Identify which cell holds the provided text, then report its (x, y) central coordinate. 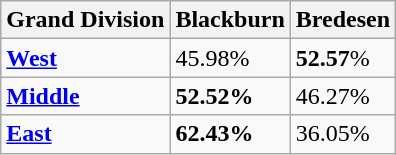
Grand Division (86, 20)
West (86, 58)
Middle (86, 96)
36.05% (342, 134)
46.27% (342, 96)
East (86, 134)
52.52% (230, 96)
52.57% (342, 58)
Blackburn (230, 20)
Bredesen (342, 20)
62.43% (230, 134)
45.98% (230, 58)
